Find where the given text appears and provide that cell's center as (X, Y) coordinate. 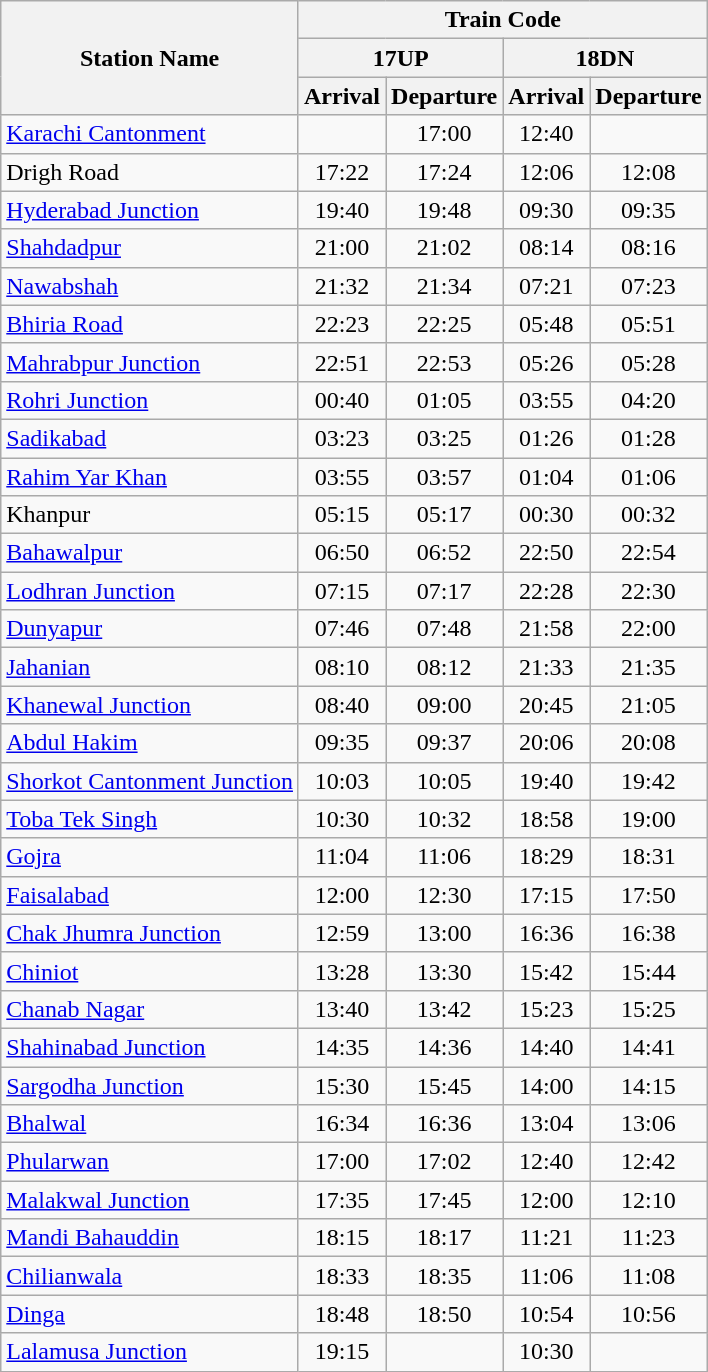
18:48 (342, 1314)
Nawabshah (150, 286)
01:26 (546, 438)
18:33 (342, 1276)
21:32 (342, 286)
Rahim Yar Khan (150, 477)
21:33 (546, 667)
20:45 (546, 705)
15:23 (546, 1009)
10:56 (648, 1314)
Lodhran Junction (150, 591)
13:06 (648, 1124)
Bhalwal (150, 1124)
12:10 (648, 1200)
Khanewal Junction (150, 705)
15:44 (648, 971)
Lalamusa Junction (150, 1352)
08:40 (342, 705)
13:28 (342, 971)
07:23 (648, 286)
17:22 (342, 172)
17:15 (546, 895)
Chiniot (150, 971)
Station Name (150, 58)
13:04 (546, 1124)
Jahanian (150, 667)
17UP (400, 58)
13:30 (444, 971)
03:25 (444, 438)
10:54 (546, 1314)
12:42 (648, 1162)
Mandi Bahauddin (150, 1238)
09:37 (444, 743)
22:30 (648, 591)
14:35 (342, 1047)
21:35 (648, 667)
18:50 (444, 1314)
19:42 (648, 781)
17:02 (444, 1162)
08:14 (546, 248)
15:45 (444, 1085)
20:08 (648, 743)
07:15 (342, 591)
00:32 (648, 515)
Sadikabad (150, 438)
05:15 (342, 515)
06:50 (342, 553)
06:52 (444, 553)
Chanab Nagar (150, 1009)
Rohri Junction (150, 400)
22:25 (444, 324)
00:40 (342, 400)
21:05 (648, 705)
09:30 (546, 210)
09:00 (444, 705)
01:04 (546, 477)
21:34 (444, 286)
14:36 (444, 1047)
Dunyapur (150, 629)
22:00 (648, 629)
03:57 (444, 477)
16:38 (648, 933)
21:58 (546, 629)
11:21 (546, 1238)
05:48 (546, 324)
22:54 (648, 553)
Mahrabpur Junction (150, 362)
21:00 (342, 248)
04:20 (648, 400)
10:32 (444, 819)
Chilianwala (150, 1276)
18DN (605, 58)
Faisalabad (150, 895)
17:45 (444, 1200)
05:17 (444, 515)
Sargodha Junction (150, 1085)
21:02 (444, 248)
12:08 (648, 172)
18:29 (546, 857)
19:00 (648, 819)
Bahawalpur (150, 553)
20:06 (546, 743)
Malakwal Junction (150, 1200)
03:23 (342, 438)
22:51 (342, 362)
22:28 (546, 591)
16:34 (342, 1124)
14:15 (648, 1085)
13:42 (444, 1009)
18:35 (444, 1276)
17:35 (342, 1200)
01:28 (648, 438)
05:28 (648, 362)
13:40 (342, 1009)
10:03 (342, 781)
12:59 (342, 933)
10:05 (444, 781)
18:17 (444, 1238)
15:25 (648, 1009)
17:50 (648, 895)
Phularwan (150, 1162)
00:30 (546, 515)
01:06 (648, 477)
Shorkot Cantonment Junction (150, 781)
18:31 (648, 857)
Abdul Hakim (150, 743)
Dinga (150, 1314)
05:51 (648, 324)
Karachi Cantonment (150, 134)
07:46 (342, 629)
Gojra (150, 857)
14:41 (648, 1047)
07:48 (444, 629)
18:58 (546, 819)
14:00 (546, 1085)
18:15 (342, 1238)
17:24 (444, 172)
11:04 (342, 857)
15:42 (546, 971)
15:30 (342, 1085)
13:00 (444, 933)
07:17 (444, 591)
Toba Tek Singh (150, 819)
11:08 (648, 1276)
12:30 (444, 895)
Khanpur (150, 515)
19:48 (444, 210)
22:53 (444, 362)
07:21 (546, 286)
Bhiria Road (150, 324)
01:05 (444, 400)
08:16 (648, 248)
22:23 (342, 324)
08:12 (444, 667)
Shahdadpur (150, 248)
12:06 (546, 172)
19:15 (342, 1352)
Train Code (502, 20)
14:40 (546, 1047)
Hyderabad Junction (150, 210)
22:50 (546, 553)
08:10 (342, 667)
Shahinabad Junction (150, 1047)
05:26 (546, 362)
11:23 (648, 1238)
Chak Jhumra Junction (150, 933)
Drigh Road (150, 172)
